Capture the cell that displays the provided text and extract its [x, y] central coordinate. 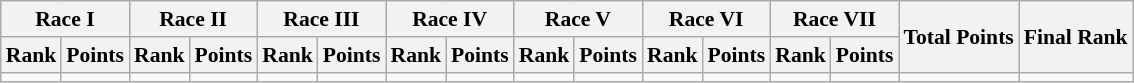
Race IV [450, 19]
Race I [65, 19]
Race II [193, 19]
Race V [578, 19]
Race III [321, 19]
Race VI [706, 19]
Total Points [958, 36]
Final Rank [1076, 36]
Race VII [834, 19]
